Output the [X, Y] coordinate of the center of the cell containing the given text.  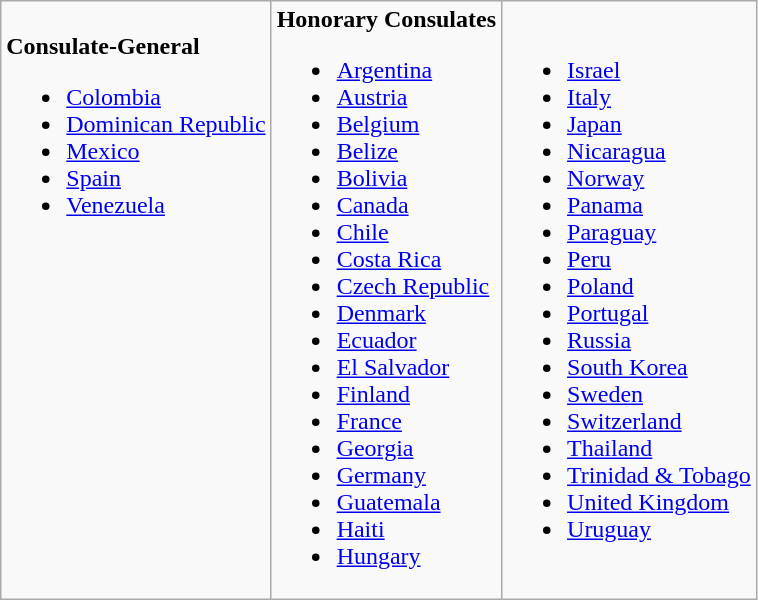
Consulate-General Colombia Dominican Republic Mexico Spain Venezuela [136, 300]
